Search for the cell housing the specified text and yield its [X, Y] center coordinate. 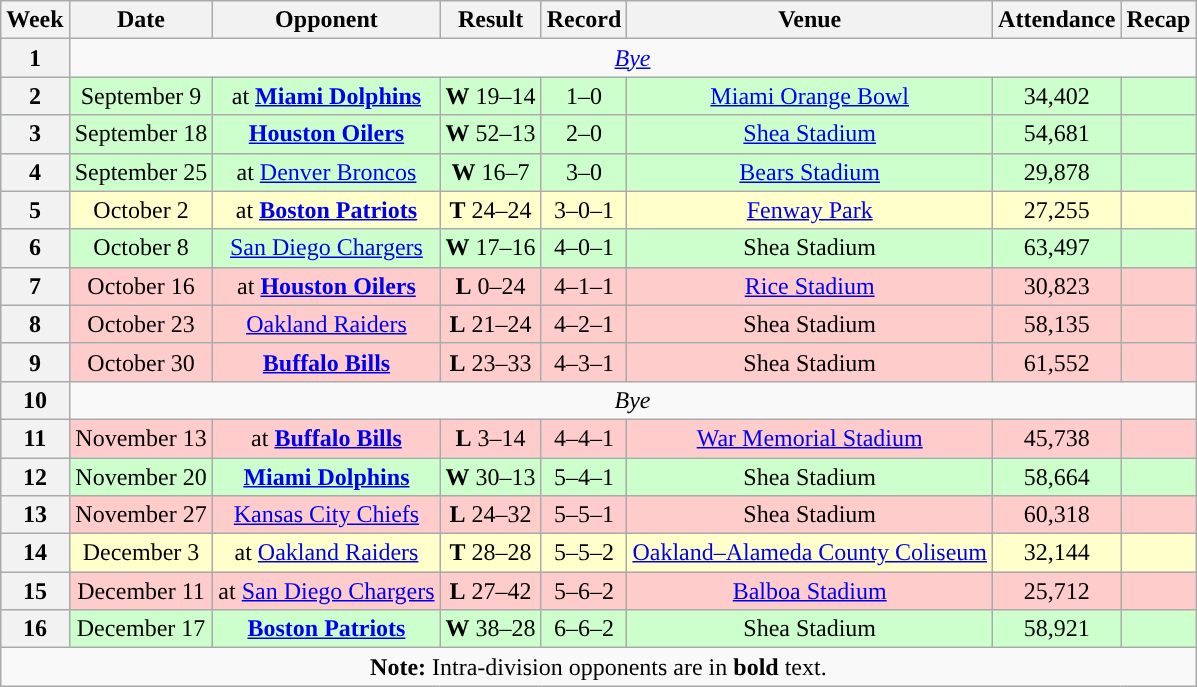
Opponent [326, 20]
November 27 [141, 515]
December 17 [141, 629]
W 52–13 [490, 134]
3–0–1 [584, 210]
W 30–13 [490, 477]
58,664 [1057, 477]
4–3–1 [584, 362]
Oakland–Alameda County Coliseum [810, 553]
November 13 [141, 438]
45,738 [1057, 438]
W 19–14 [490, 96]
58,135 [1057, 324]
3 [35, 134]
L 21–24 [490, 324]
T 24–24 [490, 210]
Attendance [1057, 20]
Bears Stadium [810, 172]
Houston Oilers [326, 134]
61,552 [1057, 362]
11 [35, 438]
9 [35, 362]
Record [584, 20]
5–5–2 [584, 553]
6–6–2 [584, 629]
5–6–2 [584, 591]
7 [35, 286]
September 25 [141, 172]
at Oakland Raiders [326, 553]
15 [35, 591]
Result [490, 20]
at Miami Dolphins [326, 96]
at Boston Patriots [326, 210]
San Diego Chargers [326, 248]
W 17–16 [490, 248]
October 8 [141, 248]
War Memorial Stadium [810, 438]
63,497 [1057, 248]
W 38–28 [490, 629]
4–4–1 [584, 438]
Miami Orange Bowl [810, 96]
Date [141, 20]
October 2 [141, 210]
Week [35, 20]
4–0–1 [584, 248]
L 24–32 [490, 515]
Recap [1158, 20]
54,681 [1057, 134]
8 [35, 324]
4–1–1 [584, 286]
3–0 [584, 172]
29,878 [1057, 172]
34,402 [1057, 96]
5–5–1 [584, 515]
December 3 [141, 553]
L 0–24 [490, 286]
Venue [810, 20]
13 [35, 515]
at Buffalo Bills [326, 438]
14 [35, 553]
30,823 [1057, 286]
Balboa Stadium [810, 591]
2 [35, 96]
September 9 [141, 96]
Buffalo Bills [326, 362]
60,318 [1057, 515]
4 [35, 172]
at San Diego Chargers [326, 591]
October 23 [141, 324]
12 [35, 477]
5–4–1 [584, 477]
Oakland Raiders [326, 324]
4–2–1 [584, 324]
December 11 [141, 591]
at Denver Broncos [326, 172]
L 23–33 [490, 362]
Rice Stadium [810, 286]
27,255 [1057, 210]
October 30 [141, 362]
Boston Patriots [326, 629]
16 [35, 629]
6 [35, 248]
10 [35, 400]
2–0 [584, 134]
1 [35, 58]
L 27–42 [490, 591]
at Houston Oilers [326, 286]
Miami Dolphins [326, 477]
Fenway Park [810, 210]
25,712 [1057, 591]
L 3–14 [490, 438]
1–0 [584, 96]
W 16–7 [490, 172]
October 16 [141, 286]
Note: Intra-division opponents are in bold text. [598, 667]
November 20 [141, 477]
Kansas City Chiefs [326, 515]
32,144 [1057, 553]
5 [35, 210]
58,921 [1057, 629]
T 28–28 [490, 553]
September 18 [141, 134]
